Output the (X, Y) coordinate of the center of the cell containing the given text.  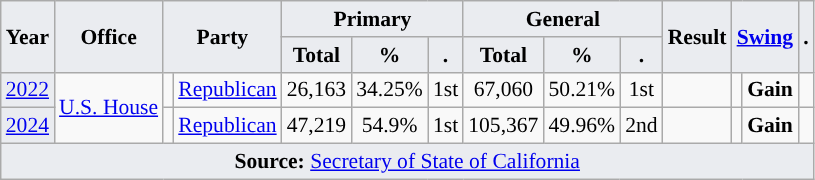
105,367 (503, 126)
67,060 (503, 90)
2nd (642, 126)
47,219 (316, 126)
Year (28, 36)
26,163 (316, 90)
U.S. House (108, 108)
Result (698, 36)
Party (222, 36)
General (563, 19)
Office (108, 36)
2024 (28, 126)
54.9% (390, 126)
Primary (373, 19)
Source: Secretary of State of California (408, 162)
50.21% (582, 90)
49.96% (582, 126)
Swing (766, 36)
2022 (28, 90)
34.25% (390, 90)
